Locate the cell with the specified text and output its (x, y) center coordinate. 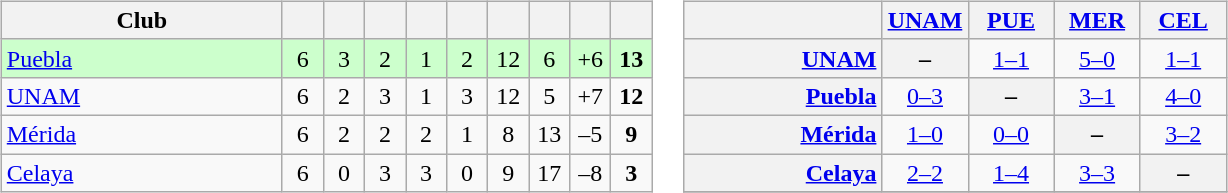
MER (1097, 20)
1–0 (925, 134)
4–0 (1183, 96)
0–0 (1011, 134)
2–2 (925, 173)
CEL (1183, 20)
+7 (590, 96)
3–1 (1097, 96)
–5 (590, 134)
0–3 (925, 96)
+6 (590, 58)
5 (550, 96)
17 (550, 173)
1–4 (1011, 173)
PUE (1011, 20)
–8 (590, 173)
Club (142, 20)
8 (508, 134)
3–3 (1097, 173)
3–2 (1183, 134)
5–0 (1097, 58)
